Return the (X, Y) coordinate for the center point of the cell that contains the specified text.  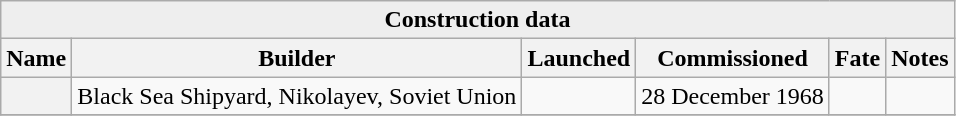
28 December 1968 (733, 96)
Construction data (478, 20)
Name (36, 58)
Fate (857, 58)
Black Sea Shipyard, Nikolayev, Soviet Union (297, 96)
Builder (297, 58)
Notes (920, 58)
Commissioned (733, 58)
Launched (579, 58)
